Identify which cell holds the provided text, then report its [x, y] central coordinate. 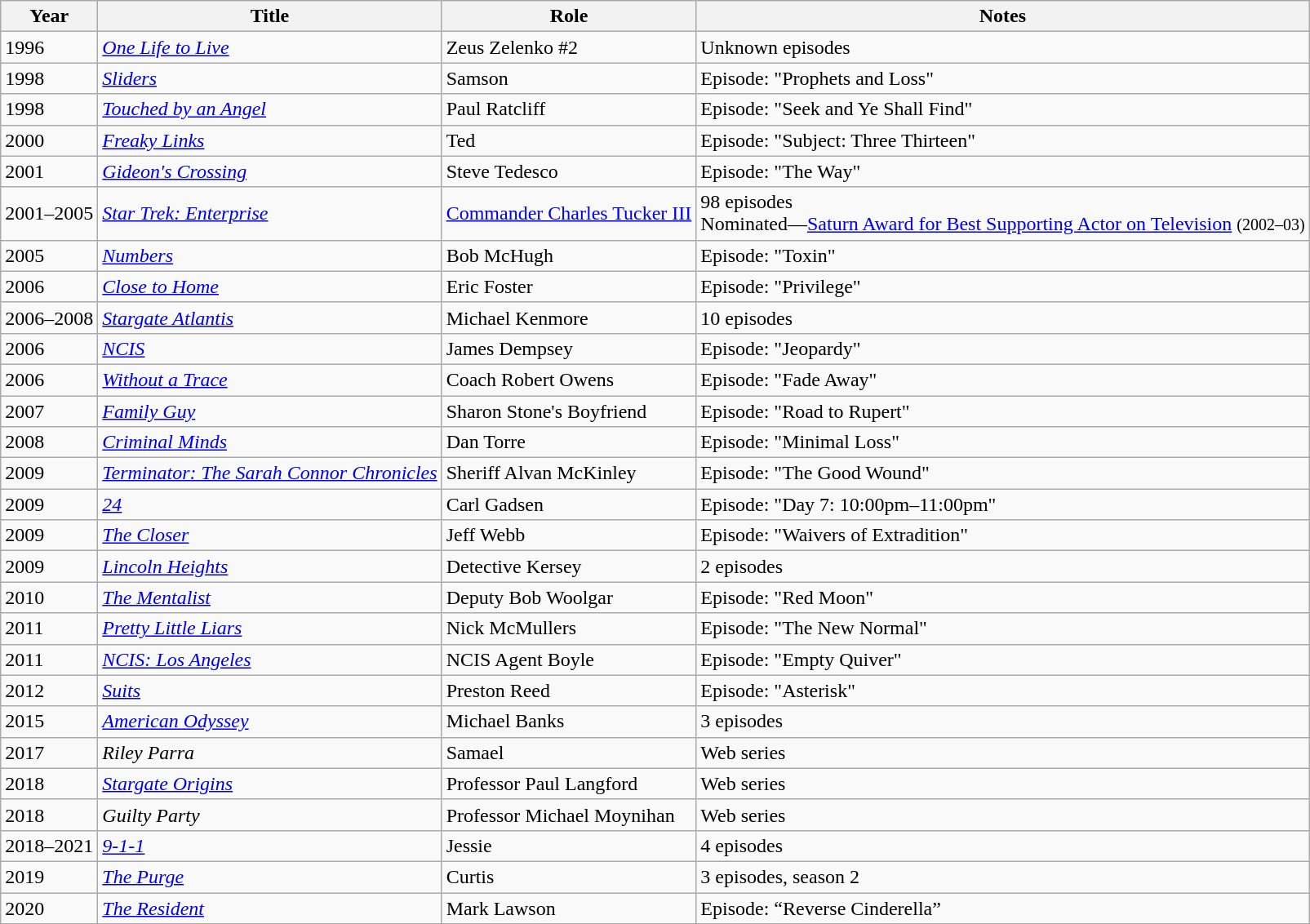
2015 [49, 722]
The Purge [269, 877]
NCIS: Los Angeles [269, 660]
3 episodes, season 2 [1002, 877]
Star Trek: Enterprise [269, 214]
Episode: "Minimal Loss" [1002, 442]
Eric Foster [569, 287]
Terminator: The Sarah Connor Chronicles [269, 473]
Sharon Stone's Boyfriend [569, 411]
Close to Home [269, 287]
4 episodes [1002, 846]
NCIS [269, 349]
Title [269, 16]
10 episodes [1002, 318]
Episode: "Fade Away" [1002, 380]
Episode: "The New Normal" [1002, 629]
Episode: "Road to Rupert" [1002, 411]
Episode: "The Way" [1002, 171]
Jeff Webb [569, 535]
Professor Paul Langford [569, 784]
Notes [1002, 16]
Jessie [569, 846]
Episode: "Toxin" [1002, 255]
Samael [569, 753]
Episode: "The Good Wound" [1002, 473]
Touched by an Angel [269, 109]
Episode: "Red Moon" [1002, 597]
Pretty Little Liars [269, 629]
Riley Parra [269, 753]
9-1-1 [269, 846]
The Resident [269, 908]
Episode: "Subject: Three Thirteen" [1002, 140]
Dan Torre [569, 442]
The Mentalist [269, 597]
Episode: "Asterisk" [1002, 691]
Curtis [569, 877]
Zeus Zelenko #2 [569, 47]
Carl Gadsen [569, 504]
Bob McHugh [569, 255]
2001 [49, 171]
2010 [49, 597]
Family Guy [269, 411]
2005 [49, 255]
Episode: "Jeopardy" [1002, 349]
Sheriff Alvan McKinley [569, 473]
Ted [569, 140]
James Dempsey [569, 349]
Michael Kenmore [569, 318]
Guilty Party [269, 815]
Lincoln Heights [269, 566]
2 episodes [1002, 566]
2007 [49, 411]
Stargate Atlantis [269, 318]
Mark Lawson [569, 908]
2012 [49, 691]
Professor Michael Moynihan [569, 815]
Criminal Minds [269, 442]
Samson [569, 78]
Episode: "Waivers of Extradition" [1002, 535]
Episode: "Prophets and Loss" [1002, 78]
2017 [49, 753]
2020 [49, 908]
98 episodesNominated—Saturn Award for Best Supporting Actor on Television (2002–03) [1002, 214]
Nick McMullers [569, 629]
Episode: "Seek and Ye Shall Find" [1002, 109]
American Odyssey [269, 722]
Deputy Bob Woolgar [569, 597]
Suits [269, 691]
Gideon's Crossing [269, 171]
Role [569, 16]
Unknown episodes [1002, 47]
Year [49, 16]
Stargate Origins [269, 784]
2018–2021 [49, 846]
2000 [49, 140]
The Closer [269, 535]
One Life to Live [269, 47]
Commander Charles Tucker III [569, 214]
Detective Kersey [569, 566]
Coach Robert Owens [569, 380]
2019 [49, 877]
Without a Trace [269, 380]
Episode: "Privilege" [1002, 287]
Numbers [269, 255]
Paul Ratcliff [569, 109]
NCIS Agent Boyle [569, 660]
1996 [49, 47]
Episode: "Day 7: 10:00pm–11:00pm" [1002, 504]
Steve Tedesco [569, 171]
3 episodes [1002, 722]
2006–2008 [49, 318]
2008 [49, 442]
2001–2005 [49, 214]
Sliders [269, 78]
Episode: "Empty Quiver" [1002, 660]
Episode: “Reverse Cinderella” [1002, 908]
Freaky Links [269, 140]
24 [269, 504]
Michael Banks [569, 722]
Preston Reed [569, 691]
